Extract the [X, Y] coordinate from the center of the cell holding the provided text.  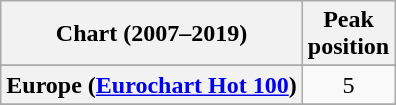
Chart (2007–2019) [152, 34]
Peakposition [348, 34]
Europe (Eurochart Hot 100) [152, 85]
5 [348, 85]
